Find where the given text appears and provide that cell's center as [x, y] coordinate. 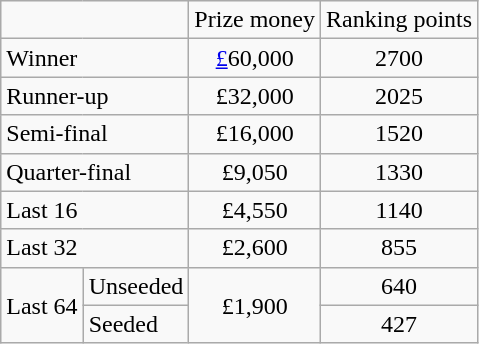
Ranking points [400, 20]
£32,000 [255, 96]
640 [400, 286]
Last 64 [42, 305]
2700 [400, 58]
£60,000 [255, 58]
855 [400, 248]
Winner [95, 58]
Last 32 [95, 248]
1520 [400, 134]
Seeded [136, 324]
Unseeded [136, 286]
1330 [400, 172]
£9,050 [255, 172]
Prize money [255, 20]
£4,550 [255, 210]
Quarter-final [95, 172]
Semi-final [95, 134]
Last 16 [95, 210]
£16,000 [255, 134]
1140 [400, 210]
£1,900 [255, 305]
Runner-up [95, 96]
2025 [400, 96]
£2,600 [255, 248]
427 [400, 324]
